Provide the (x, y) coordinate of the cell's center where the given text is located.  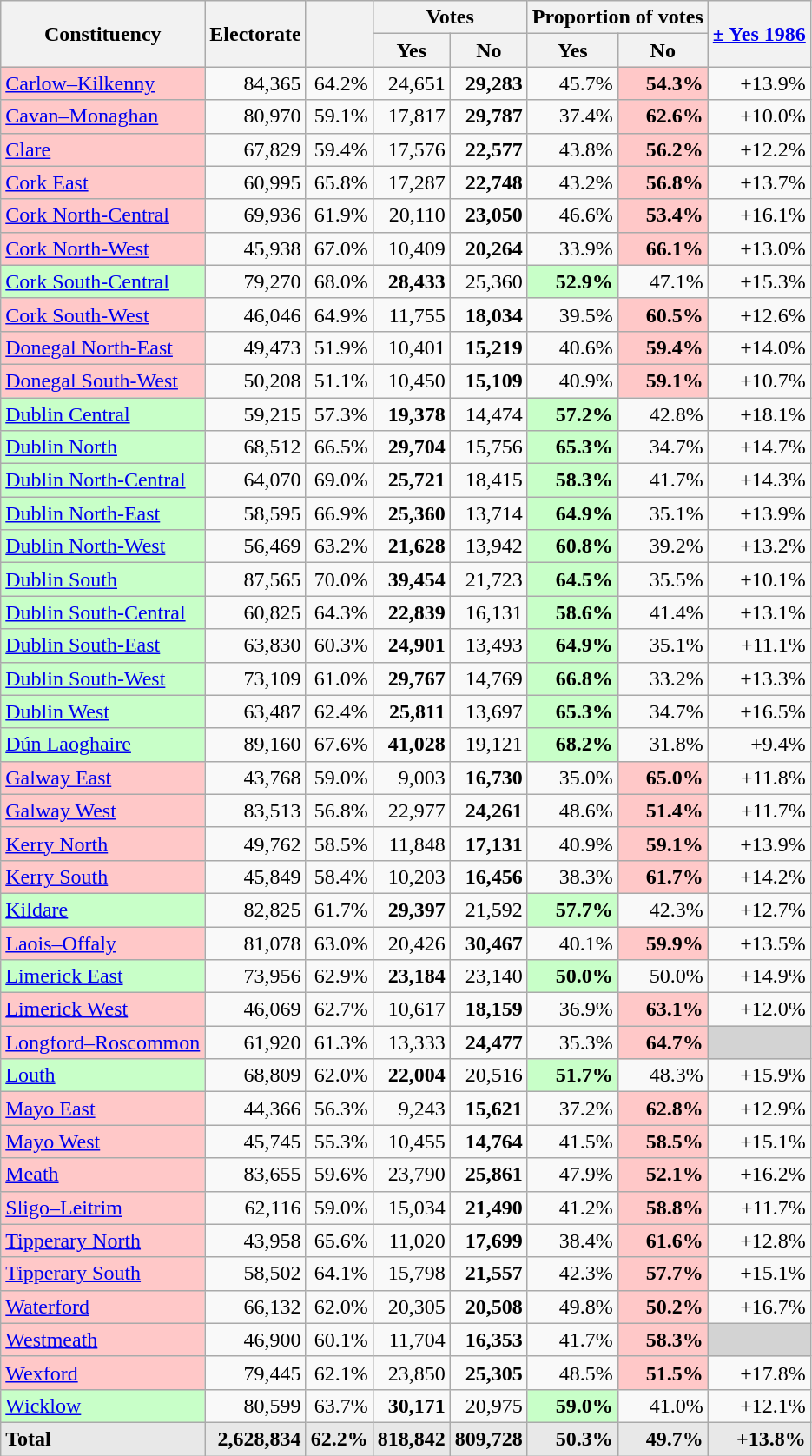
Total (102, 1439)
49,762 (255, 844)
22,577 (488, 149)
49.7% (663, 1439)
43.8% (572, 149)
69,936 (255, 215)
66.8% (572, 678)
62.1% (339, 1373)
Constituency (102, 34)
61.3% (339, 1042)
60,995 (255, 182)
Mayo West (102, 1142)
67.6% (339, 745)
10,455 (412, 1142)
58,595 (255, 513)
+12.9% (759, 1109)
+16.2% (759, 1175)
23,140 (488, 976)
58,502 (255, 1274)
29,704 (412, 447)
45,745 (255, 1142)
61.0% (339, 678)
Dublin South (102, 579)
62.8% (663, 1109)
46.6% (572, 215)
68,512 (255, 447)
23,184 (412, 976)
58.4% (339, 877)
59.9% (663, 943)
Kildare (102, 910)
Cork North-Central (102, 215)
+13.3% (759, 678)
41.2% (572, 1208)
Kerry South (102, 877)
24,261 (488, 811)
+13.5% (759, 943)
49,473 (255, 347)
+12.1% (759, 1406)
+16.1% (759, 215)
41,028 (412, 745)
29,787 (488, 116)
9,003 (412, 778)
809,728 (488, 1439)
66.1% (663, 248)
+12.2% (759, 149)
9,243 (412, 1109)
25,811 (412, 711)
20,264 (488, 248)
84,365 (255, 83)
14,764 (488, 1142)
87,565 (255, 579)
818,842 (412, 1439)
Proportion of votes (617, 17)
79,445 (255, 1373)
48.6% (572, 811)
Cork East (102, 182)
Dublin West (102, 711)
+17.8% (759, 1373)
35.3% (572, 1042)
62.7% (339, 1009)
25,305 (488, 1373)
51.1% (339, 381)
29,397 (412, 910)
+12.8% (759, 1241)
40.6% (572, 347)
58.6% (572, 612)
Limerick East (102, 976)
2,628,834 (255, 1439)
23,790 (412, 1175)
80,599 (255, 1406)
30,171 (412, 1406)
18,034 (488, 314)
+9.4% (759, 745)
52.1% (663, 1175)
+12.0% (759, 1009)
21,592 (488, 910)
62,116 (255, 1208)
53.4% (663, 215)
Louth (102, 1075)
66.5% (339, 447)
17,131 (488, 844)
14,769 (488, 678)
Clare (102, 149)
83,655 (255, 1175)
+11.8% (759, 778)
+13.0% (759, 248)
50.3% (572, 1439)
59,215 (255, 414)
Dublin North-West (102, 546)
62.9% (339, 976)
23,850 (412, 1373)
41.5% (572, 1142)
33.2% (663, 678)
Galway East (102, 778)
62.4% (339, 711)
36.9% (572, 1009)
Dún Laoghaire (102, 745)
29,283 (488, 83)
37.2% (572, 1109)
+13.1% (759, 612)
13,493 (488, 645)
60,825 (255, 612)
68,809 (255, 1075)
58.8% (663, 1208)
66.9% (339, 513)
59.6% (339, 1175)
63.0% (339, 943)
39.2% (663, 546)
Dublin South-West (102, 678)
Dublin South-East (102, 645)
15,109 (488, 381)
35.0% (572, 778)
Cavan–Monaghan (102, 116)
67,829 (255, 149)
43,958 (255, 1241)
21,723 (488, 579)
21,557 (488, 1274)
61.9% (339, 215)
15,756 (488, 447)
20,516 (488, 1075)
64.5% (572, 579)
23,050 (488, 215)
69.0% (339, 480)
63.1% (663, 1009)
21,490 (488, 1208)
43.2% (572, 182)
13,697 (488, 711)
83,513 (255, 811)
11,020 (412, 1241)
22,748 (488, 182)
Kerry North (102, 844)
28,433 (412, 281)
39,454 (412, 579)
15,034 (412, 1208)
+12.6% (759, 314)
25,861 (488, 1175)
62.6% (663, 116)
+14.7% (759, 447)
+13.2% (759, 546)
Cork South-Central (102, 281)
Donegal North-East (102, 347)
49.8% (572, 1307)
16,456 (488, 877)
13,714 (488, 513)
64.2% (339, 83)
64.1% (339, 1274)
25,721 (412, 480)
38.4% (572, 1241)
Longford–Roscommon (102, 1042)
Galway West (102, 811)
11,704 (412, 1340)
16,131 (488, 612)
Votes (450, 17)
10,203 (412, 877)
55.3% (339, 1142)
Dublin North-Central (102, 480)
30,467 (488, 943)
56,469 (255, 546)
44,366 (255, 1109)
29,767 (412, 678)
46,900 (255, 1340)
+10.1% (759, 579)
+12.7% (759, 910)
22,977 (412, 811)
37.4% (572, 116)
15,219 (488, 347)
10,401 (412, 347)
Laois–Offaly (102, 943)
Donegal South-West (102, 381)
56.3% (339, 1109)
57.2% (572, 414)
70.0% (339, 579)
Westmeath (102, 1340)
50.2% (663, 1307)
Dublin Central (102, 414)
48.3% (663, 1075)
14,474 (488, 414)
82,825 (255, 910)
51.5% (663, 1373)
81,078 (255, 943)
16,353 (488, 1340)
+14.9% (759, 976)
20,426 (412, 943)
Electorate (255, 34)
11,848 (412, 844)
62.2% (339, 1439)
Cork North-West (102, 248)
+15.9% (759, 1075)
Dublin North (102, 447)
18,159 (488, 1009)
51.7% (572, 1075)
+13.8% (759, 1439)
60.3% (339, 645)
89,160 (255, 745)
Carlow–Kilkenny (102, 83)
16,730 (488, 778)
24,651 (412, 83)
20,110 (412, 215)
+14.2% (759, 877)
+16.7% (759, 1307)
Waterford (102, 1307)
17,287 (412, 182)
43,768 (255, 778)
65.6% (339, 1241)
65.8% (339, 182)
45,938 (255, 248)
20,508 (488, 1307)
Limerick West (102, 1009)
47.9% (572, 1175)
46,046 (255, 314)
11,755 (412, 314)
Cork South-West (102, 314)
18,415 (488, 480)
67.0% (339, 248)
64.3% (339, 612)
20,305 (412, 1307)
39.5% (572, 314)
19,378 (412, 414)
38.3% (572, 877)
60.5% (663, 314)
+10.7% (759, 381)
Dublin South-Central (102, 612)
13,942 (488, 546)
65.0% (663, 778)
+10.0% (759, 116)
61,920 (255, 1042)
19,121 (488, 745)
31.8% (663, 745)
57.3% (339, 414)
10,450 (412, 381)
47.1% (663, 281)
+11.1% (759, 645)
64.7% (663, 1042)
± Yes 1986 (759, 34)
50,208 (255, 381)
73,109 (255, 678)
Meath (102, 1175)
21,628 (412, 546)
22,004 (412, 1075)
41.0% (663, 1406)
17,817 (412, 116)
60.1% (339, 1340)
Wicklow (102, 1406)
63,487 (255, 711)
60.8% (572, 546)
54.3% (663, 83)
+13.7% (759, 182)
22,839 (412, 612)
+14.0% (759, 347)
64,070 (255, 480)
Wexford (102, 1373)
+18.1% (759, 414)
Dublin North-East (102, 513)
80,970 (255, 116)
Sligo–Leitrim (102, 1208)
24,477 (488, 1042)
51.9% (339, 347)
63.2% (339, 546)
15,798 (412, 1274)
Tipperary South (102, 1274)
51.4% (663, 811)
10,617 (412, 1009)
17,576 (412, 149)
63.7% (339, 1406)
35.5% (663, 579)
79,270 (255, 281)
63,830 (255, 645)
41.4% (663, 612)
68.0% (339, 281)
33.9% (572, 248)
56.2% (663, 149)
66,132 (255, 1307)
10,409 (412, 248)
20,975 (488, 1406)
73,956 (255, 976)
52.9% (572, 281)
15,621 (488, 1109)
+14.3% (759, 480)
17,699 (488, 1241)
48.5% (572, 1373)
61.6% (663, 1241)
45.7% (572, 83)
46,069 (255, 1009)
Tipperary North (102, 1241)
+16.5% (759, 711)
42.8% (663, 414)
40.1% (572, 943)
13,333 (412, 1042)
68.2% (572, 745)
+15.3% (759, 281)
24,901 (412, 645)
Mayo East (102, 1109)
45,849 (255, 877)
